Determine the (X, Y) coordinate at the center of the cell enclosing the given text.  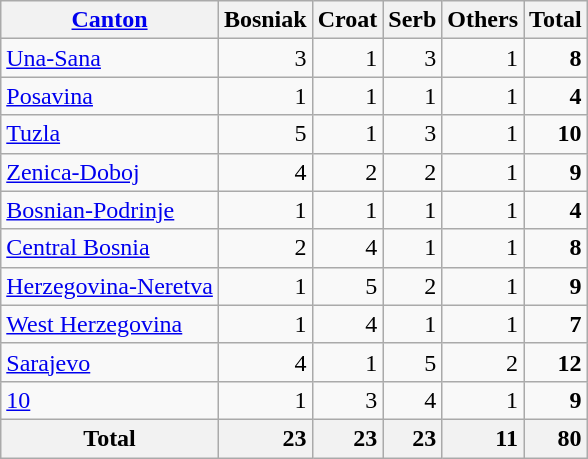
Croat (348, 20)
Others (483, 20)
Central Bosnia (110, 248)
Sarajevo (110, 362)
Bosniak (265, 20)
West Herzegovina (110, 324)
Canton (110, 20)
80 (556, 438)
Una-Sana (110, 58)
Tuzla (110, 134)
7 (556, 324)
Bosnian-Podrinje (110, 210)
12 (556, 362)
11 (483, 438)
Posavina (110, 96)
Zenica-Doboj (110, 172)
Herzegovina-Neretva (110, 286)
Serb (412, 20)
